From the cell containing the given text, extract its center point as (x, y) coordinate. 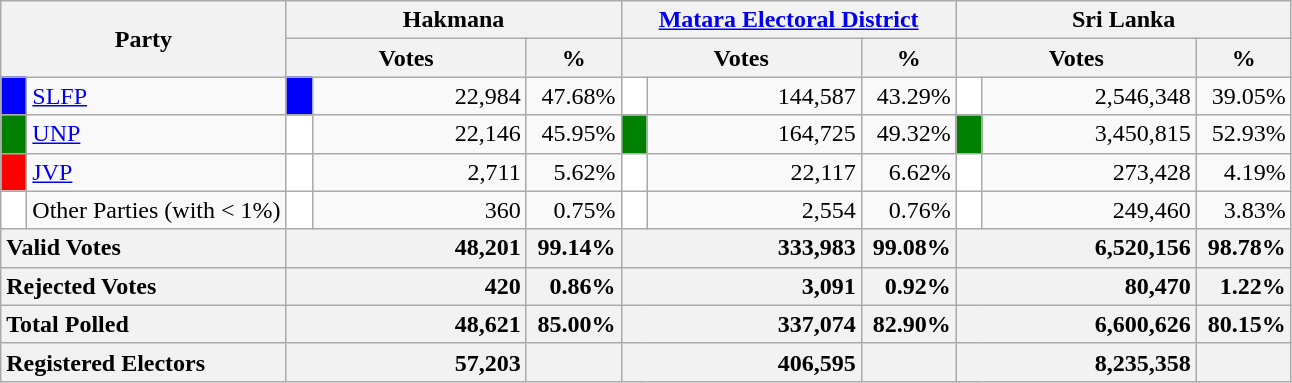
0.76% (908, 210)
0.86% (574, 286)
JVP (156, 172)
2,554 (754, 210)
Matara Electoral District (788, 20)
164,725 (754, 134)
Other Parties (with < 1%) (156, 210)
22,117 (754, 172)
249,460 (1089, 210)
2,546,348 (1089, 96)
8,235,358 (1076, 362)
0.75% (574, 210)
82.90% (908, 324)
99.08% (908, 248)
6,520,156 (1076, 248)
22,984 (419, 96)
48,201 (406, 248)
52.93% (1244, 134)
SLFP (156, 96)
99.14% (574, 248)
39.05% (1244, 96)
22,146 (419, 134)
57,203 (406, 362)
Registered Electors (144, 362)
47.68% (574, 96)
49.32% (908, 134)
144,587 (754, 96)
43.29% (908, 96)
45.95% (574, 134)
Party (144, 39)
80,470 (1076, 286)
3,450,815 (1089, 134)
98.78% (1244, 248)
0.92% (908, 286)
1.22% (1244, 286)
333,983 (741, 248)
6.62% (908, 172)
UNP (156, 134)
5.62% (574, 172)
4.19% (1244, 172)
48,621 (406, 324)
80.15% (1244, 324)
420 (406, 286)
Hakmana (454, 20)
3.83% (1244, 210)
3,091 (741, 286)
Sri Lanka (1124, 20)
Valid Votes (144, 248)
406,595 (741, 362)
337,074 (741, 324)
6,600,626 (1076, 324)
360 (419, 210)
273,428 (1089, 172)
Rejected Votes (144, 286)
2,711 (419, 172)
85.00% (574, 324)
Total Polled (144, 324)
